Scan for the cell matching the given text and deliver its [x, y] coordinate at center. 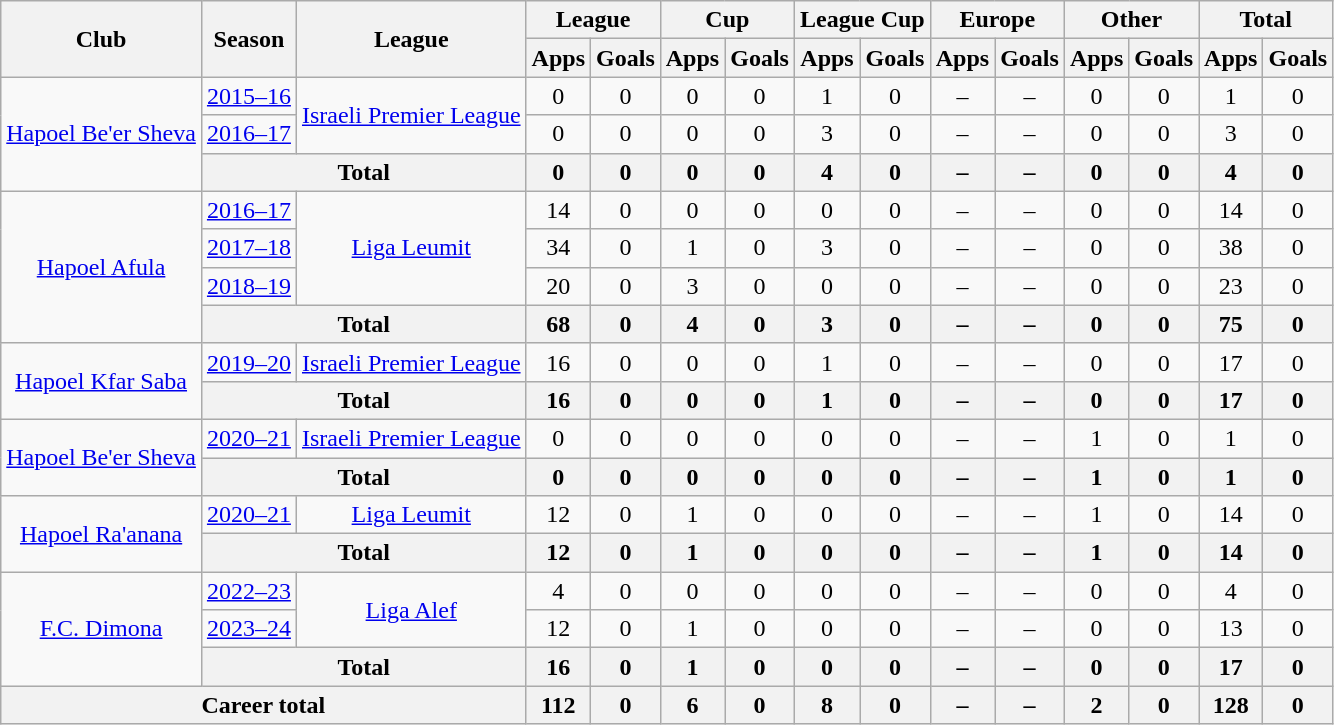
2023–24 [248, 629]
2018–19 [248, 286]
112 [558, 705]
2 [1096, 705]
2019–20 [248, 362]
Liga Alef [411, 610]
Hapoel Kfar Saba [102, 381]
68 [558, 324]
13 [1231, 629]
Club [102, 39]
23 [1231, 286]
F.C. Dimona [102, 629]
2017–18 [248, 248]
8 [826, 705]
20 [558, 286]
League Cup [862, 20]
Cup [727, 20]
Hapoel Afula [102, 267]
Season [248, 39]
2022–23 [248, 591]
Europe [997, 20]
Hapoel Ra'anana [102, 534]
Career total [264, 705]
6 [692, 705]
Other [1131, 20]
38 [1231, 248]
75 [1231, 324]
128 [1231, 705]
2015–16 [248, 96]
34 [558, 248]
